From the cell containing the given text, extract its center point as [x, y] coordinate. 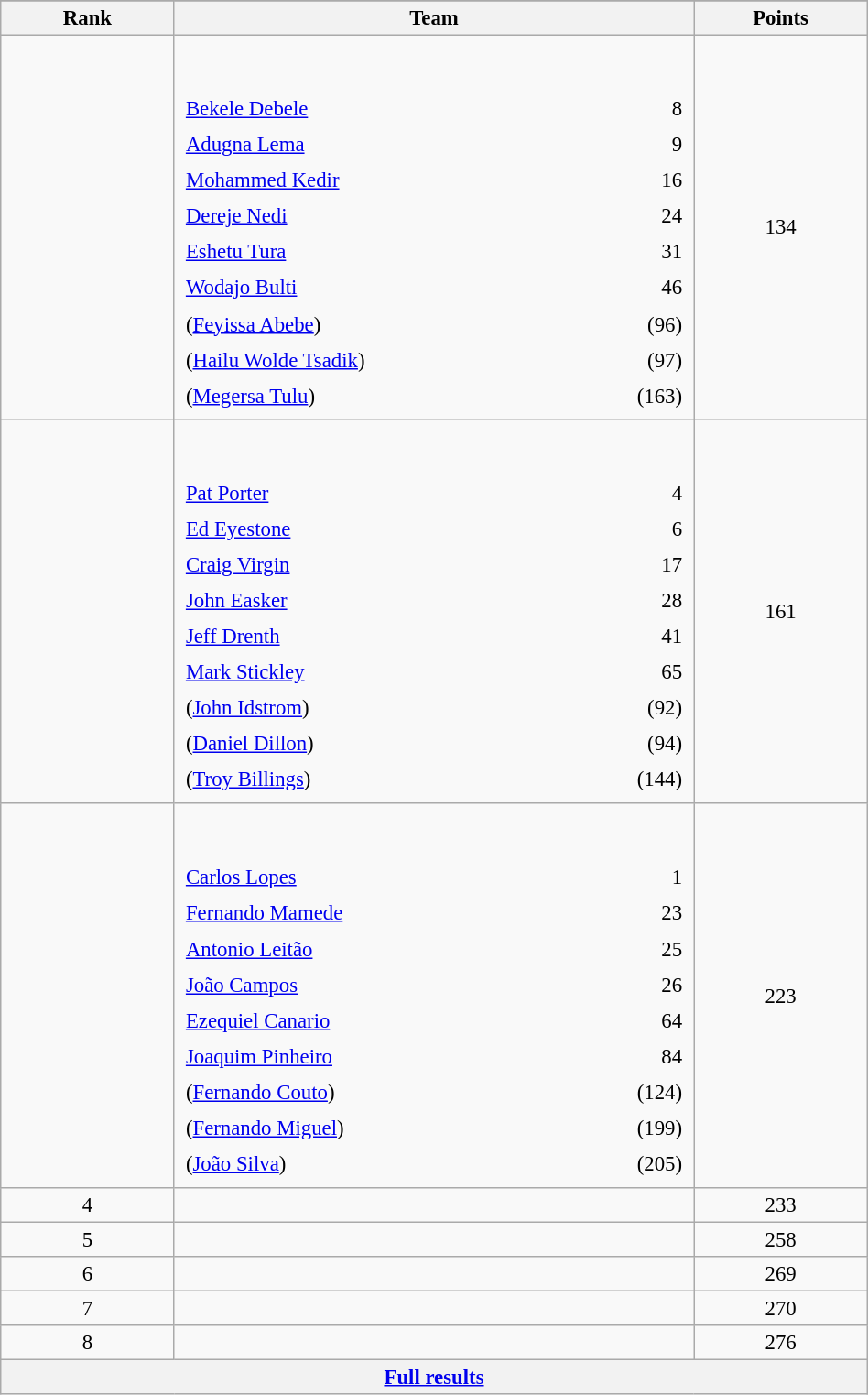
Fernando Mamede [372, 913]
(97) [631, 359]
John Easker [362, 601]
41 [615, 637]
Joaquim Pinheiro [372, 1056]
25 [624, 949]
31 [631, 252]
(Fernando Miguel) [372, 1128]
7 [88, 1309]
23 [624, 913]
161 [780, 612]
Antonio Leitão [372, 949]
Ezequiel Canario [372, 1020]
(John Idstrom) [362, 708]
(124) [624, 1092]
65 [615, 672]
1 [624, 877]
Eshetu Tura [377, 252]
Jeff Drenth [362, 637]
17 [615, 564]
(Megersa Tulu) [377, 396]
276 [780, 1343]
134 [780, 227]
(Troy Billings) [362, 779]
(94) [615, 744]
(Hailu Wolde Tsadik) [377, 359]
(92) [615, 708]
(Feyissa Abebe) [377, 323]
Rank [88, 18]
5 [88, 1239]
24 [631, 216]
Pat Porter [362, 493]
Mohammed Kedir [377, 180]
Bekele Debele [377, 109]
26 [624, 985]
(Daniel Dillon) [362, 744]
João Campos [372, 985]
Full results [434, 1378]
Points [780, 18]
(199) [624, 1128]
Carlos Lopes [372, 877]
Adugna Lema [377, 145]
Mark Stickley [362, 672]
28 [615, 601]
(Fernando Couto) [372, 1092]
64 [624, 1020]
(205) [624, 1163]
270 [780, 1309]
Ed Eyestone [362, 529]
Wodajo Bulti [377, 288]
(144) [615, 779]
9 [631, 145]
258 [780, 1239]
223 [780, 995]
233 [780, 1205]
Craig Virgin [362, 564]
(163) [631, 396]
(96) [631, 323]
46 [631, 288]
84 [624, 1056]
Dereje Nedi [377, 216]
16 [631, 180]
Team [434, 18]
269 [780, 1274]
(João Silva) [372, 1163]
